From the cell containing the given text, extract its center point as (x, y) coordinate. 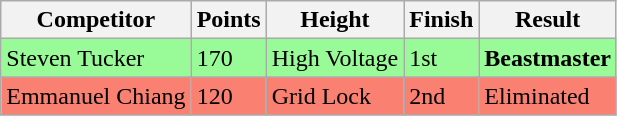
Competitor (96, 20)
Finish (442, 20)
Emmanuel Chiang (96, 96)
Points (228, 20)
Steven Tucker (96, 58)
120 (228, 96)
1st (442, 58)
Result (548, 20)
Beastmaster (548, 58)
Eliminated (548, 96)
High Voltage (335, 58)
2nd (442, 96)
Grid Lock (335, 96)
170 (228, 58)
Height (335, 20)
